Provide the (X, Y) coordinate of the cell's center where the given text is located.  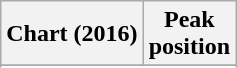
Chart (2016) (72, 34)
Peakposition (189, 34)
